Search for the cell housing the specified text and yield its (X, Y) center coordinate. 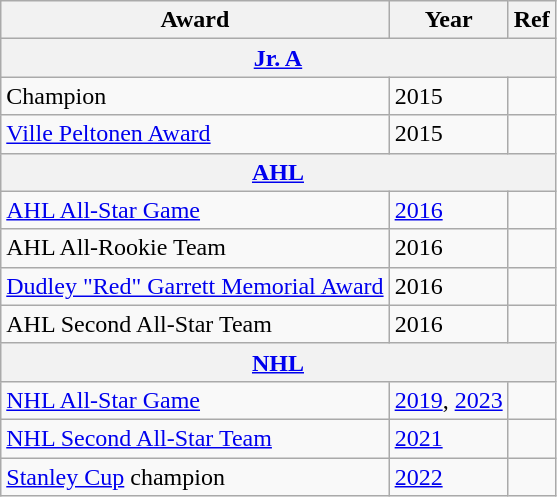
Year (448, 20)
2019, 2023 (448, 400)
AHL (278, 172)
Ville Peltonen Award (195, 134)
AHL Second All-Star Team (195, 324)
NHL All-Star Game (195, 400)
AHL All-Star Game (195, 210)
NHL (278, 362)
AHL All-Rookie Team (195, 248)
Champion (195, 96)
Jr. A (278, 58)
Ref (532, 20)
2021 (448, 438)
Award (195, 20)
Dudley "Red" Garrett Memorial Award (195, 286)
NHL Second All-Star Team (195, 438)
2022 (448, 477)
Stanley Cup champion (195, 477)
